From the cell containing the given text, extract its center point as (x, y) coordinate. 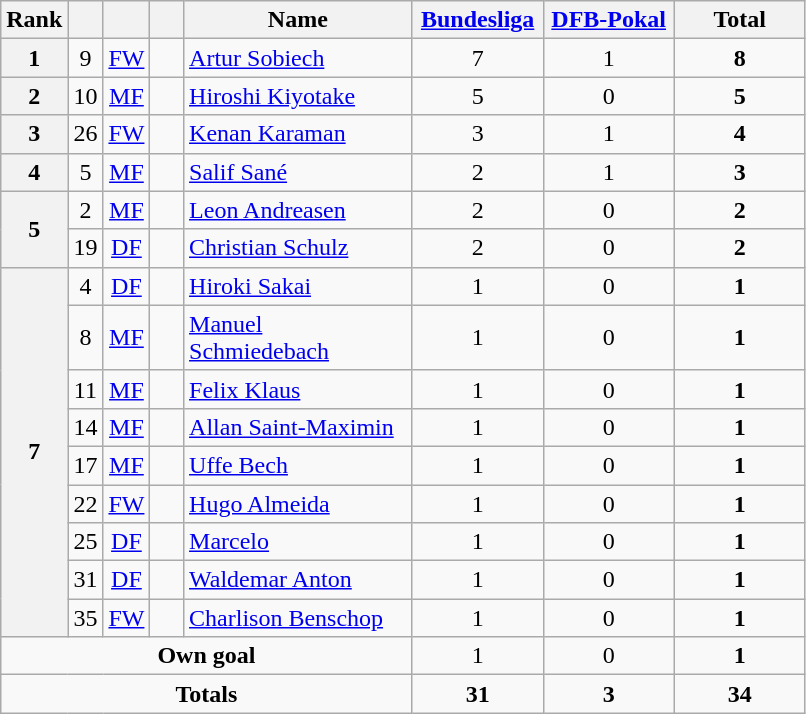
35 (86, 618)
Name (298, 20)
Hiroki Sakai (298, 286)
14 (86, 427)
Salif Sané (298, 172)
Waldemar Anton (298, 580)
25 (86, 542)
Bundesliga (478, 20)
Leon Andreasen (298, 210)
19 (86, 248)
Rank (34, 20)
22 (86, 503)
Uffe Bech (298, 465)
Allan Saint-Maximin (298, 427)
Hugo Almeida (298, 503)
26 (86, 134)
Kenan Karaman (298, 134)
Total (740, 20)
Hiroshi Kiyotake (298, 96)
10 (86, 96)
17 (86, 465)
Marcelo (298, 542)
Christian Schulz (298, 248)
Own goal (206, 656)
34 (740, 694)
Felix Klaus (298, 389)
Manuel Schmiedebach (298, 338)
Artur Sobiech (298, 58)
DFB-Pokal (608, 20)
9 (86, 58)
Totals (206, 694)
Charlison Benschop (298, 618)
11 (86, 389)
